Find where the given text appears and provide that cell's center as [x, y] coordinate. 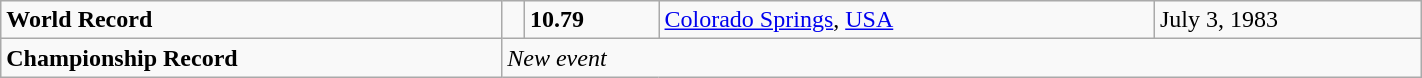
New event [962, 58]
Championship Record [252, 58]
July 3, 1983 [1288, 20]
10.79 [592, 20]
World Record [252, 20]
Colorado Springs, USA [906, 20]
